Locate the cell with the specified text and output its (x, y) center coordinate. 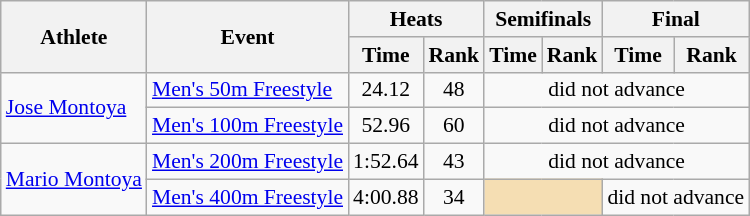
34 (454, 197)
60 (454, 126)
Men's 50m Freestyle (248, 90)
Men's 400m Freestyle (248, 197)
Event (248, 36)
1:52.64 (386, 162)
48 (454, 90)
24.12 (386, 90)
43 (454, 162)
Jose Montoya (74, 108)
Final (676, 19)
4:00.88 (386, 197)
52.96 (386, 126)
Heats (416, 19)
Mario Montoya (74, 180)
Men's 100m Freestyle (248, 126)
Semifinals (543, 19)
Athlete (74, 36)
Men's 200m Freestyle (248, 162)
